Detect which cell encompasses the target text, then output its (X, Y) center coordinate. 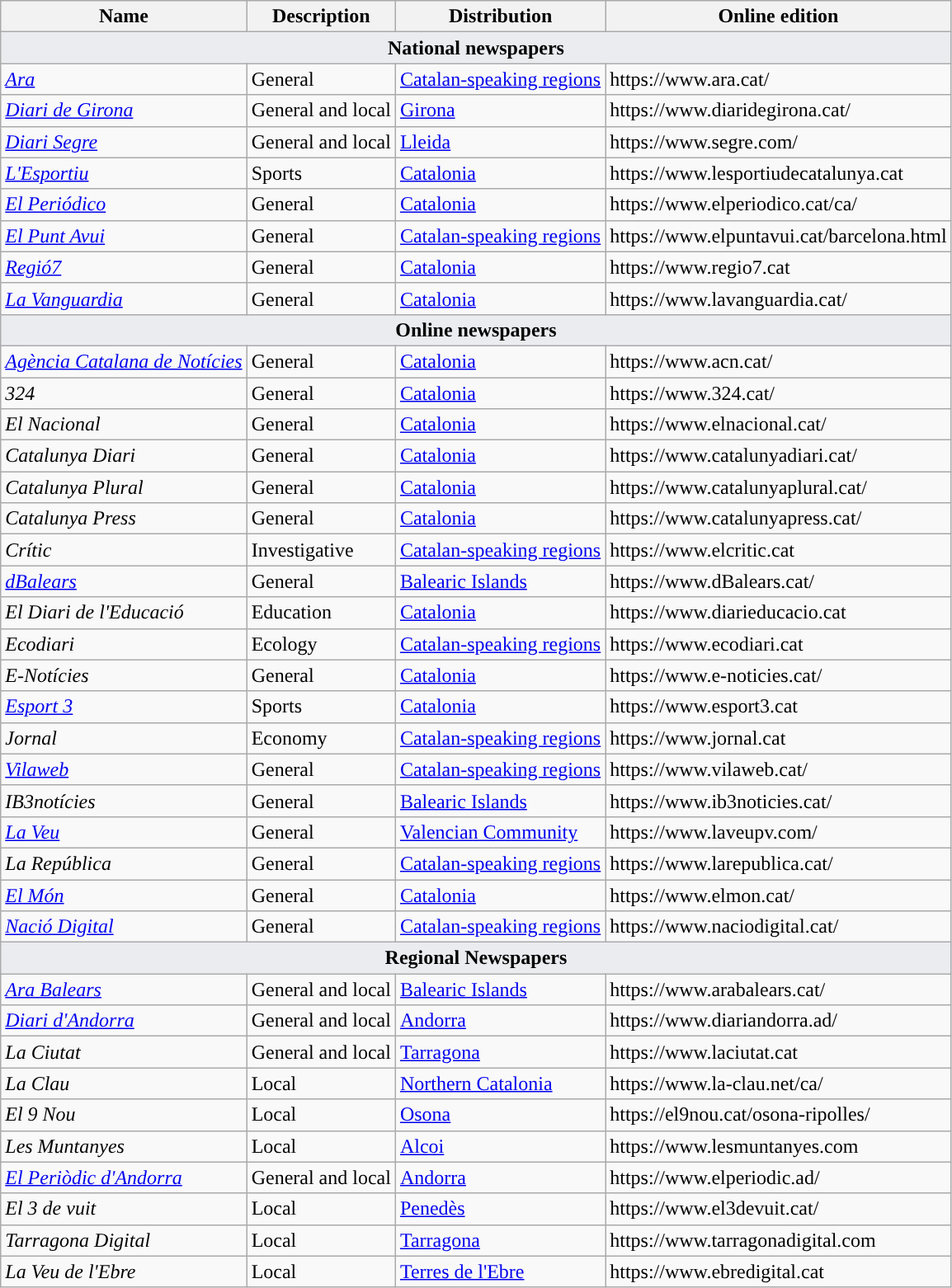
Valencian Community (500, 832)
Ara (124, 79)
https://www.ebredigital.cat (779, 1272)
dBalears (124, 581)
https://el9nou.cat/osona-ripolles/ (779, 1115)
Diari d'Andorra (124, 1021)
La Vanguardia (124, 298)
La Ciutat (124, 1052)
Terres de l'Ebre (500, 1272)
https://www.lavanguardia.cat/ (779, 298)
La Veu de l'Ebre (124, 1272)
324 (124, 393)
Education (321, 613)
Esport 3 (124, 707)
El 9 Nou (124, 1115)
https://www.lesmuntanyes.com (779, 1146)
Vilaweb (124, 769)
Diari de Girona (124, 110)
https://www.vilaweb.cat/ (779, 769)
https://www.diariandorra.ad/ (779, 1021)
Distribution (500, 16)
Jornal (124, 738)
Regional Newspapers (476, 958)
El 3 de vuit (124, 1209)
https://www.elpuntavui.cat/barcelona.html (779, 236)
https://www.laveupv.com/ (779, 832)
El Periòdic d'Andorra (124, 1178)
El Diari de l'Educació (124, 613)
Nació Digital (124, 927)
https://www.elperiodico.cat/ca/ (779, 204)
https://www.elperiodic.ad/ (779, 1178)
El Nacional (124, 425)
https://www.elcritic.cat (779, 550)
https://www.ara.cat/ (779, 79)
Ecology (321, 644)
https://www.naciodigital.cat/ (779, 927)
https://www.elnacional.cat/ (779, 425)
https://www.tarragonadigital.com (779, 1240)
https://www.regio7.cat (779, 267)
https://www.esport3.cat (779, 707)
https://www.elmon.cat/ (779, 895)
Girona (500, 110)
Les Muntanyes (124, 1146)
https://www.catalunyadiari.cat/ (779, 456)
Description (321, 16)
https://www.catalunyaplural.cat/ (779, 487)
Ara Balears (124, 990)
Agència Catalana de Notícies (124, 361)
IB3notícies (124, 801)
Osona (500, 1115)
Diari Segre (124, 142)
https://www.la-clau.net/ca/ (779, 1084)
National newspapers (476, 48)
https://www.dBalears.cat/ (779, 581)
Investigative (321, 550)
https://www.larepublica.cat/ (779, 863)
https://www.diarieducacio.cat (779, 613)
https://www.catalunyapress.cat/ (779, 519)
Lleida (500, 142)
https://www.el3devuit.cat/ (779, 1209)
https://www.ecodiari.cat (779, 644)
Catalunya Diari (124, 456)
https://www.diaridegirona.cat/ (779, 110)
Northern Catalonia (500, 1084)
La Clau (124, 1084)
E-Notícies (124, 675)
https://www.arabalears.cat/ (779, 990)
https://www.segre.com/ (779, 142)
https://www.324.cat/ (779, 393)
Name (124, 16)
Regió7 (124, 267)
https://www.ib3noticies.cat/ (779, 801)
El Periódico (124, 204)
Catalunya Plural (124, 487)
El Món (124, 895)
Alcoi (500, 1146)
L'Esportiu (124, 173)
Penedès (500, 1209)
El Punt Avui (124, 236)
Ecodiari (124, 644)
Online edition (779, 16)
Online newspapers (476, 330)
https://www.laciutat.cat (779, 1052)
Tarragona Digital (124, 1240)
https://www.acn.cat/ (779, 361)
La República (124, 863)
Crític (124, 550)
Economy (321, 738)
La Veu (124, 832)
https://www.e-noticies.cat/ (779, 675)
https://www.jornal.cat (779, 738)
https://www.lesportiudecatalunya.cat (779, 173)
Catalunya Press (124, 519)
